Identify which cell holds the provided text, then report its (x, y) central coordinate. 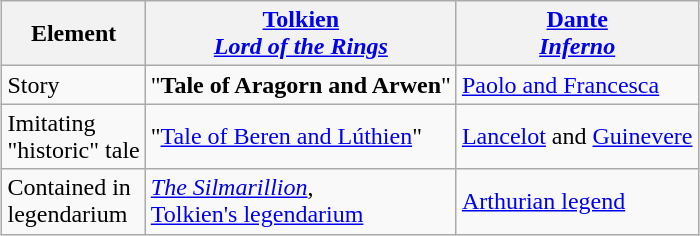
The Silmarillion,Tolkien's legendarium (300, 202)
Story (74, 85)
DanteInferno (577, 34)
"Tale of Aragorn and Arwen" (300, 85)
Lancelot and Guinevere (577, 136)
Paolo and Francesca (577, 85)
Contained inlegendarium (74, 202)
TolkienLord of the Rings (300, 34)
"Tale of Beren and Lúthien" (300, 136)
Element (74, 34)
Imitating"historic" tale (74, 136)
Arthurian legend (577, 202)
